Scan for the cell matching the given text and deliver its (x, y) coordinate at center. 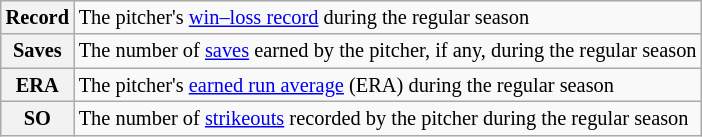
Saves (38, 51)
ERA (38, 85)
The number of saves earned by the pitcher, if any, during the regular season (388, 51)
The number of strikeouts recorded by the pitcher during the regular season (388, 118)
SO (38, 118)
Record (38, 17)
The pitcher's win–loss record during the regular season (388, 17)
The pitcher's earned run average (ERA) during the regular season (388, 85)
